Identify which cell holds the provided text, then report its (x, y) central coordinate. 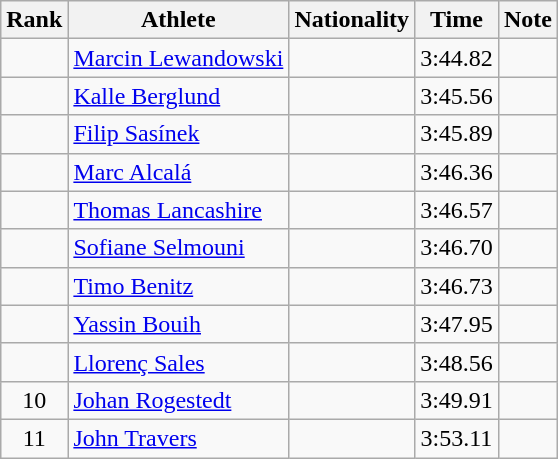
Johan Rogestedt (178, 400)
John Travers (178, 438)
Marc Alcalá (178, 172)
3:46.70 (457, 248)
3:46.57 (457, 210)
3:44.82 (457, 58)
Time (457, 20)
3:45.89 (457, 134)
3:45.56 (457, 96)
Note (528, 20)
Nationality (352, 20)
Timo Benitz (178, 286)
Sofiane Selmouni (178, 248)
11 (34, 438)
Athlete (178, 20)
Marcin Lewandowski (178, 58)
Thomas Lancashire (178, 210)
3:46.36 (457, 172)
Yassin Bouih (178, 324)
10 (34, 400)
Filip Sasínek (178, 134)
3:47.95 (457, 324)
3:53.11 (457, 438)
Llorenç Sales (178, 362)
Rank (34, 20)
3:49.91 (457, 400)
3:48.56 (457, 362)
3:46.73 (457, 286)
Kalle Berglund (178, 96)
